Search for the cell housing the specified text and yield its (x, y) center coordinate. 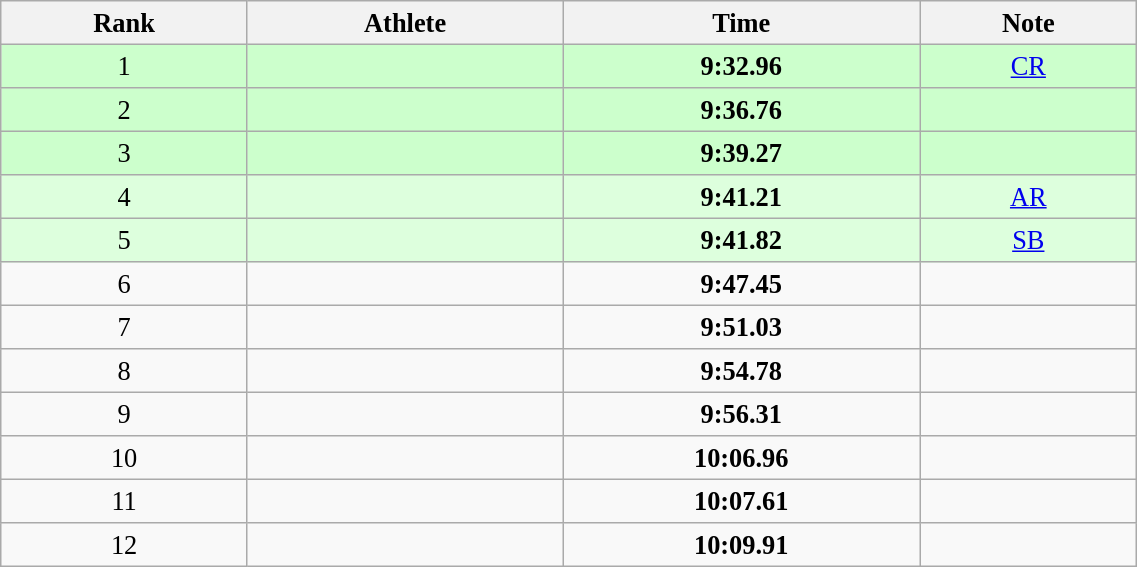
6 (124, 284)
9:41.82 (742, 240)
9:56.31 (742, 414)
10:07.61 (742, 501)
10:06.96 (742, 458)
Athlete (404, 22)
3 (124, 153)
2 (124, 109)
9:51.03 (742, 327)
9:41.21 (742, 197)
9:47.45 (742, 284)
1 (124, 66)
Note (1028, 22)
9:36.76 (742, 109)
CR (1028, 66)
9:54.78 (742, 371)
Rank (124, 22)
12 (124, 545)
10:09.91 (742, 545)
AR (1028, 197)
10 (124, 458)
Time (742, 22)
9:32.96 (742, 66)
11 (124, 501)
4 (124, 197)
SB (1028, 240)
9 (124, 414)
5 (124, 240)
8 (124, 371)
7 (124, 327)
9:39.27 (742, 153)
